From the cell containing the given text, extract its center point as [X, Y] coordinate. 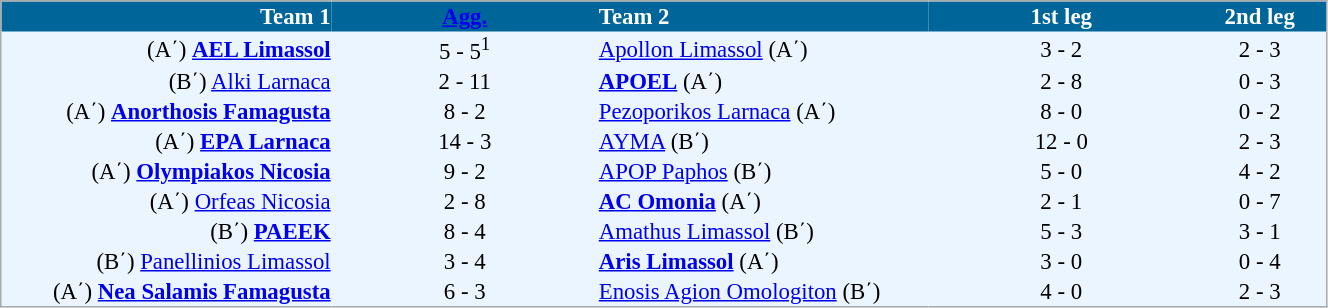
(A΄) Nea Salamis Famagusta [166, 291]
8 - 0 [1062, 111]
(A΄) Olympiakos Nicosia [166, 171]
(B΄) Alki Larnaca [166, 81]
14 - 3 [464, 141]
(A΄) Orfeas Nicosia [166, 201]
AC Omonia (A΄) [762, 201]
2 - 1 [1062, 201]
5 - 3 [1062, 231]
4 - 2 [1260, 171]
2 - 11 [464, 81]
5 - 0 [1062, 171]
Team 1 [166, 16]
(B΄) PAEEK [166, 231]
Amathus Limassol (B΄) [762, 231]
3 - 4 [464, 261]
0 - 2 [1260, 111]
APOP Paphos (B΄) [762, 171]
Enosis Agion Omologiton (B΄) [762, 291]
AYMA (B΄) [762, 141]
(A΄) Anorthosis Famagusta [166, 111]
8 - 2 [464, 111]
3 - 2 [1062, 50]
(A΄) EPA Larnaca [166, 141]
APOEL (A΄) [762, 81]
Apollon Limassol (A΄) [762, 50]
1st leg [1062, 16]
12 - 0 [1062, 141]
6 - 3 [464, 291]
Pezoporikos Larnaca (A΄) [762, 111]
0 - 4 [1260, 261]
(A΄) AEL Limassol [166, 50]
0 - 7 [1260, 201]
(B΄) Panellinios Limassol [166, 261]
5 - 51 [464, 50]
Aris Limassol (A΄) [762, 261]
Agg. [464, 16]
Team 2 [762, 16]
0 - 3 [1260, 81]
3 - 0 [1062, 261]
4 - 0 [1062, 291]
3 - 1 [1260, 231]
9 - 2 [464, 171]
8 - 4 [464, 231]
2nd leg [1260, 16]
